Locate the cell with the specified text and output its [X, Y] center coordinate. 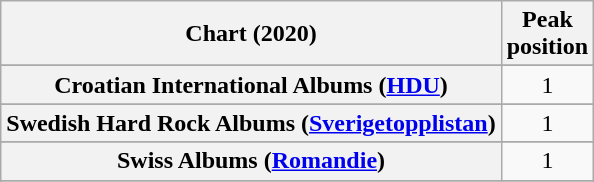
Peakposition [547, 34]
Swiss Albums (Romandie) [251, 161]
Croatian International Albums (HDU) [251, 85]
Chart (2020) [251, 34]
Swedish Hard Rock Albums (Sverigetopplistan) [251, 123]
